Locate the cell with the specified text and output its [X, Y] center coordinate. 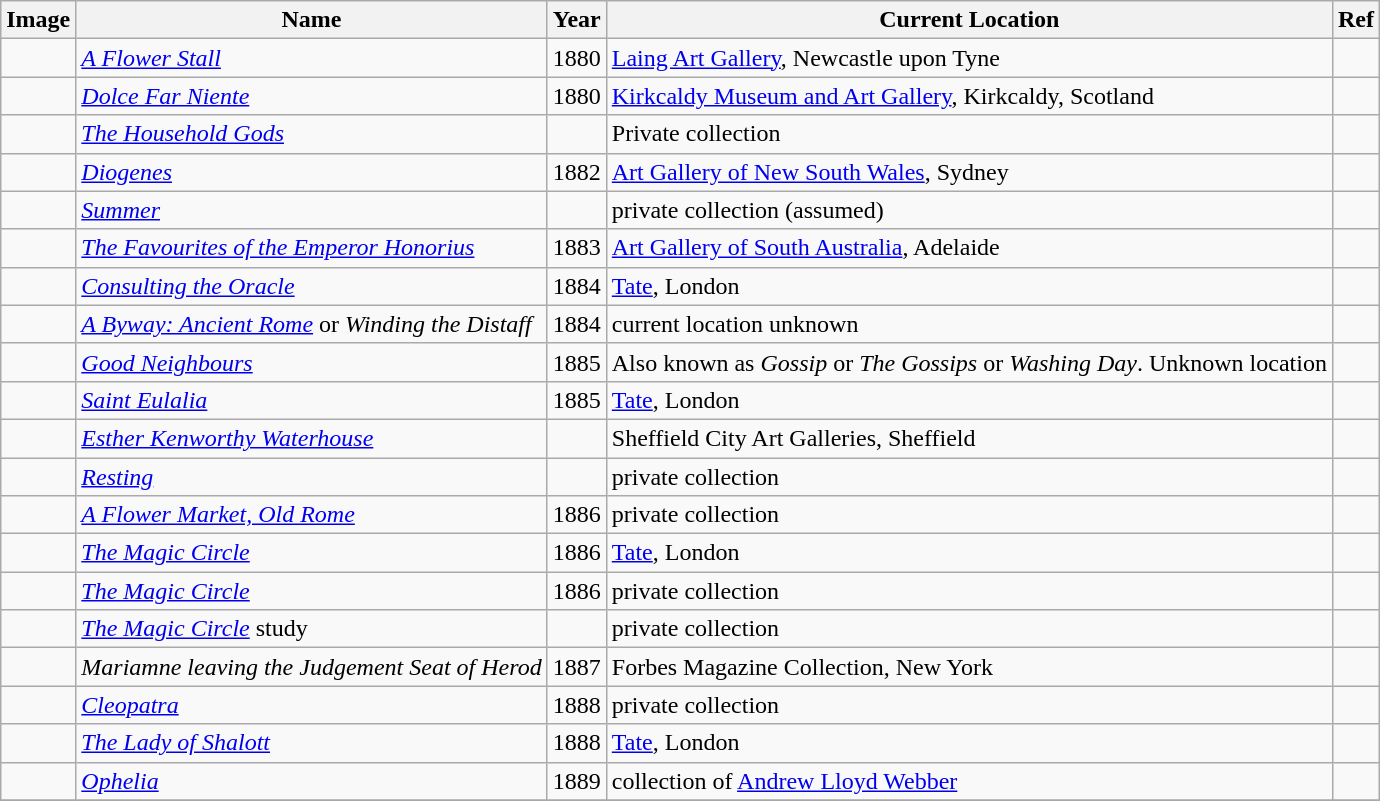
private collection (assumed) [969, 210]
Year [576, 20]
1887 [576, 667]
Image [38, 20]
Summer [312, 210]
Forbes Magazine Collection, New York [969, 667]
Current Location [969, 20]
Ref [1356, 20]
1883 [576, 248]
Art Gallery of New South Wales, Sydney [969, 172]
Also known as Gossip or The Gossips or Washing Day. Unknown location [969, 362]
Esther Kenworthy Waterhouse [312, 438]
Kirkcaldy Museum and Art Gallery, Kirkcaldy, Scotland [969, 96]
A Byway: Ancient Rome or Winding the Distaff [312, 324]
The Lady of Shalott [312, 743]
Mariamne leaving the Judgement Seat of Herod [312, 667]
A Flower Stall [312, 58]
1889 [576, 781]
collection of Andrew Lloyd Webber [969, 781]
The Magic Circle study [312, 629]
Saint Eulalia [312, 400]
The Household Gods [312, 134]
1882 [576, 172]
Consulting the Oracle [312, 286]
Resting [312, 477]
Ophelia [312, 781]
Laing Art Gallery, Newcastle upon Tyne [969, 58]
Diogenes [312, 172]
Sheffield City Art Galleries, Sheffield [969, 438]
Cleopatra [312, 705]
The Favourites of the Emperor Honorius [312, 248]
Private collection [969, 134]
A Flower Market, Old Rome [312, 515]
Name [312, 20]
Dolce Far Niente [312, 96]
current location unknown [969, 324]
Art Gallery of South Australia, Adelaide [969, 248]
Good Neighbours [312, 362]
